For the text-containing cell, return its midpoint in [X, Y] coordinate format. 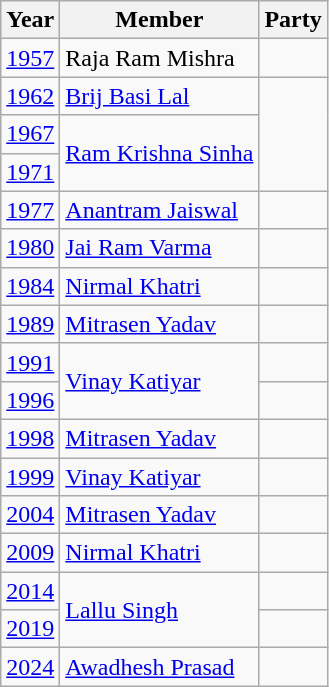
1980 [30, 248]
2024 [30, 667]
Anantram Jaiswal [160, 210]
1996 [30, 400]
Lallu Singh [160, 610]
Brij Basi Lal [160, 96]
2019 [30, 629]
Ram Krishna Sinha [160, 153]
1962 [30, 96]
Raja Ram Mishra [160, 58]
1998 [30, 438]
1989 [30, 324]
Year [30, 20]
1957 [30, 58]
2009 [30, 553]
Member [160, 20]
Awadhesh Prasad [160, 667]
1971 [30, 172]
Jai Ram Varma [160, 248]
2014 [30, 591]
1967 [30, 134]
1977 [30, 210]
Party [293, 20]
1991 [30, 362]
1984 [30, 286]
1999 [30, 477]
2004 [30, 515]
